Return [X, Y] of the center of cell containing provided text 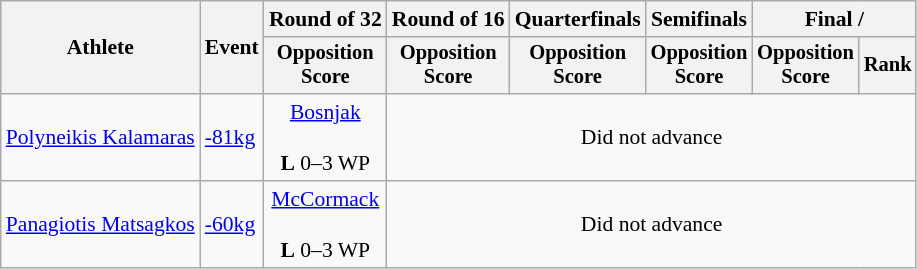
Rank [888, 66]
Round of 32 [326, 19]
Event [232, 48]
Semifinals [700, 19]
Round of 16 [448, 19]
-60kg [232, 224]
Quarterfinals [578, 19]
Polyneikis Kalamaras [100, 138]
McCormackL 0–3 WP [326, 224]
-81kg [232, 138]
Panagiotis Matsagkos [100, 224]
Final / [834, 19]
Athlete [100, 48]
BosnjakL 0–3 WP [326, 138]
